Identify which cell holds the provided text, then report its [X, Y] central coordinate. 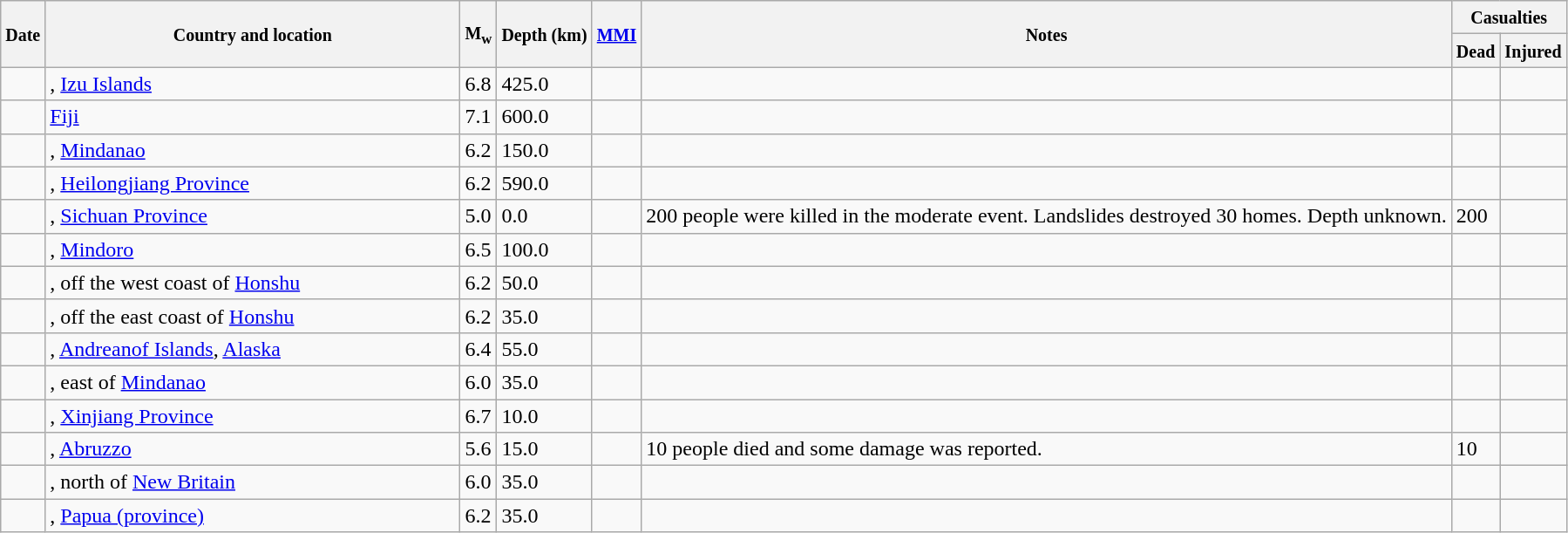
, Papua (province) [253, 516]
590.0 [544, 183]
5.6 [479, 449]
50.0 [544, 283]
10 [1476, 449]
10 people died and some damage was reported. [1047, 449]
6.8 [479, 84]
55.0 [544, 349]
15.0 [544, 449]
Depth (km) [544, 34]
, north of New Britain [253, 482]
, Andreanof Islands, Alaska [253, 349]
Mw [479, 34]
, east of Mindanao [253, 382]
150.0 [544, 150]
6.7 [479, 416]
Dead [1476, 51]
, off the west coast of Honshu [253, 283]
100.0 [544, 249]
6.5 [479, 249]
0.0 [544, 216]
, Mindanao [253, 150]
200 [1476, 216]
10.0 [544, 416]
, Izu Islands [253, 84]
600.0 [544, 117]
Fiji [253, 117]
Injured [1533, 51]
Casualties [1509, 17]
425.0 [544, 84]
6.4 [479, 349]
Date [23, 34]
Country and location [253, 34]
Notes [1047, 34]
, Abruzzo [253, 449]
, Heilongjiang Province [253, 183]
, Xinjiang Province [253, 416]
, Sichuan Province [253, 216]
, Mindoro [253, 249]
200 people were killed in the moderate event. Landslides destroyed 30 homes. Depth unknown. [1047, 216]
5.0 [479, 216]
, off the east coast of Honshu [253, 316]
MMI [617, 34]
7.1 [479, 117]
